Locate the cell with the specified text and output its [X, Y] center coordinate. 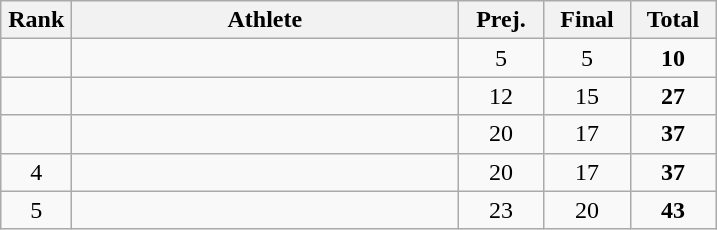
Prej. [501, 20]
Athlete [265, 20]
Final [587, 20]
Rank [36, 20]
10 [673, 58]
12 [501, 96]
23 [501, 210]
Total [673, 20]
43 [673, 210]
27 [673, 96]
15 [587, 96]
4 [36, 172]
